Search for the cell housing the specified text and yield its (X, Y) center coordinate. 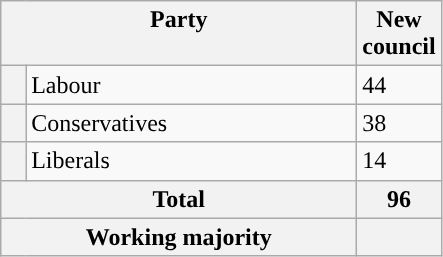
Liberals (192, 161)
Conservatives (192, 123)
38 (399, 123)
14 (399, 161)
New council (399, 34)
Labour (192, 85)
Working majority (179, 237)
Party (179, 34)
96 (399, 199)
44 (399, 85)
Total (179, 199)
